Output the [x, y] coordinate of the center of the cell containing the given text.  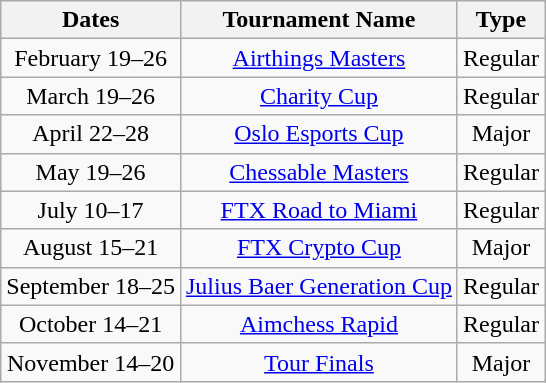
November 14–20 [91, 362]
Tour Finals [318, 362]
Type [500, 20]
Tournament Name [318, 20]
April 22–28 [91, 134]
Chessable Masters [318, 172]
March 19–26 [91, 96]
Charity Cup [318, 96]
February 19–26 [91, 58]
May 19–26 [91, 172]
Airthings Masters [318, 58]
Oslo Esports Cup [318, 134]
Dates [91, 20]
Julius Baer Generation Cup [318, 286]
October 14–21 [91, 324]
FTX Road to Miami [318, 210]
Aimchess Rapid [318, 324]
August 15–21 [91, 248]
FTX Crypto Cup [318, 248]
July 10–17 [91, 210]
September 18–25 [91, 286]
